For the text-containing cell, return its midpoint in (x, y) coordinate format. 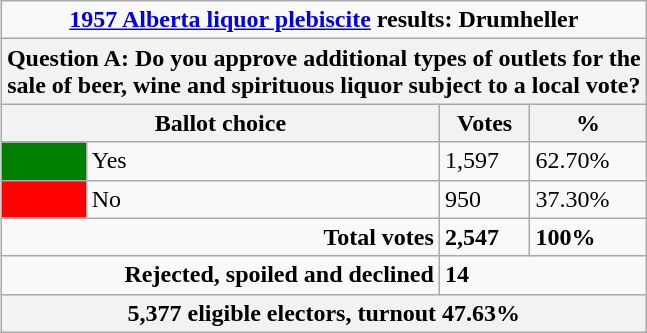
14 (542, 275)
2,547 (484, 237)
1,597 (484, 161)
Question A: Do you approve additional types of outlets for the sale of beer, wine and spirituous liquor subject to a local vote? (324, 72)
Total votes (220, 237)
Ballot choice (220, 123)
Votes (484, 123)
100% (588, 237)
Rejected, spoiled and declined (220, 275)
37.30% (588, 199)
% (588, 123)
62.70% (588, 161)
Yes (262, 161)
No (262, 199)
5,377 eligible electors, turnout 47.63% (324, 313)
950 (484, 199)
1957 Alberta liquor plebiscite results: Drumheller (324, 20)
